Pinpoint the cell where the given text exists, returning its (X, Y) midpoint coordinate. 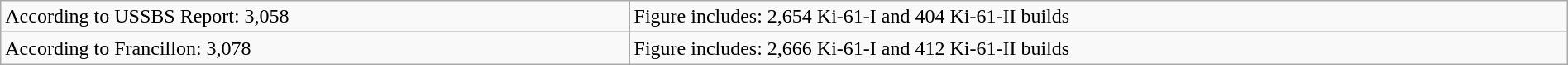
According to Francillon: 3,078 (315, 48)
Figure includes: 2,654 Ki-61-I and 404 Ki-61-II builds (1098, 17)
According to USSBS Report: 3,058 (315, 17)
Figure includes: 2,666 Ki-61-I and 412 Ki-61-II builds (1098, 48)
